Search for the cell housing the specified text and yield its [x, y] center coordinate. 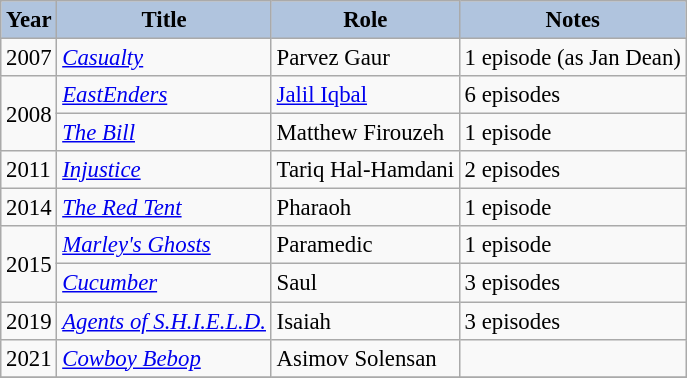
Paramedic [365, 245]
2014 [29, 208]
Year [29, 20]
The Red Tent [164, 208]
Parvez Gaur [365, 58]
6 episodes [572, 95]
2019 [29, 321]
Pharaoh [365, 208]
Role [365, 20]
2021 [29, 358]
Saul [365, 283]
Asimov Solensan [365, 358]
1 episode (as Jan Dean) [572, 58]
Isaiah [365, 321]
2007 [29, 58]
Tariq Hal-Hamdani [365, 170]
The Bill [164, 133]
Cucumber [164, 283]
2015 [29, 264]
Cowboy Bebop [164, 358]
Injustice [164, 170]
Notes [572, 20]
Agents of S.H.I.E.L.D. [164, 321]
2008 [29, 114]
Marley's Ghosts [164, 245]
EastEnders [164, 95]
2011 [29, 170]
Matthew Firouzeh [365, 133]
Jalil Iqbal [365, 95]
Title [164, 20]
2 episodes [572, 170]
Casualty [164, 58]
